Extract the [X, Y] coordinate from the center of the cell holding the provided text.  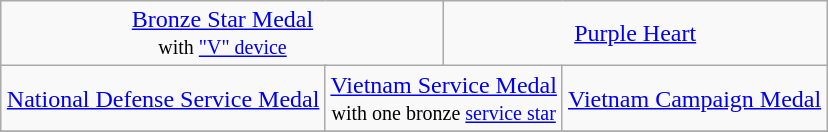
National Defense Service Medal [163, 98]
Vietnam Service Medalwith one bronze service star [444, 98]
Purple Heart [636, 34]
Bronze Star Medalwith "V" device [222, 34]
Vietnam Campaign Medal [694, 98]
